Determine the (x, y) coordinate at the center of the cell enclosing the given text.  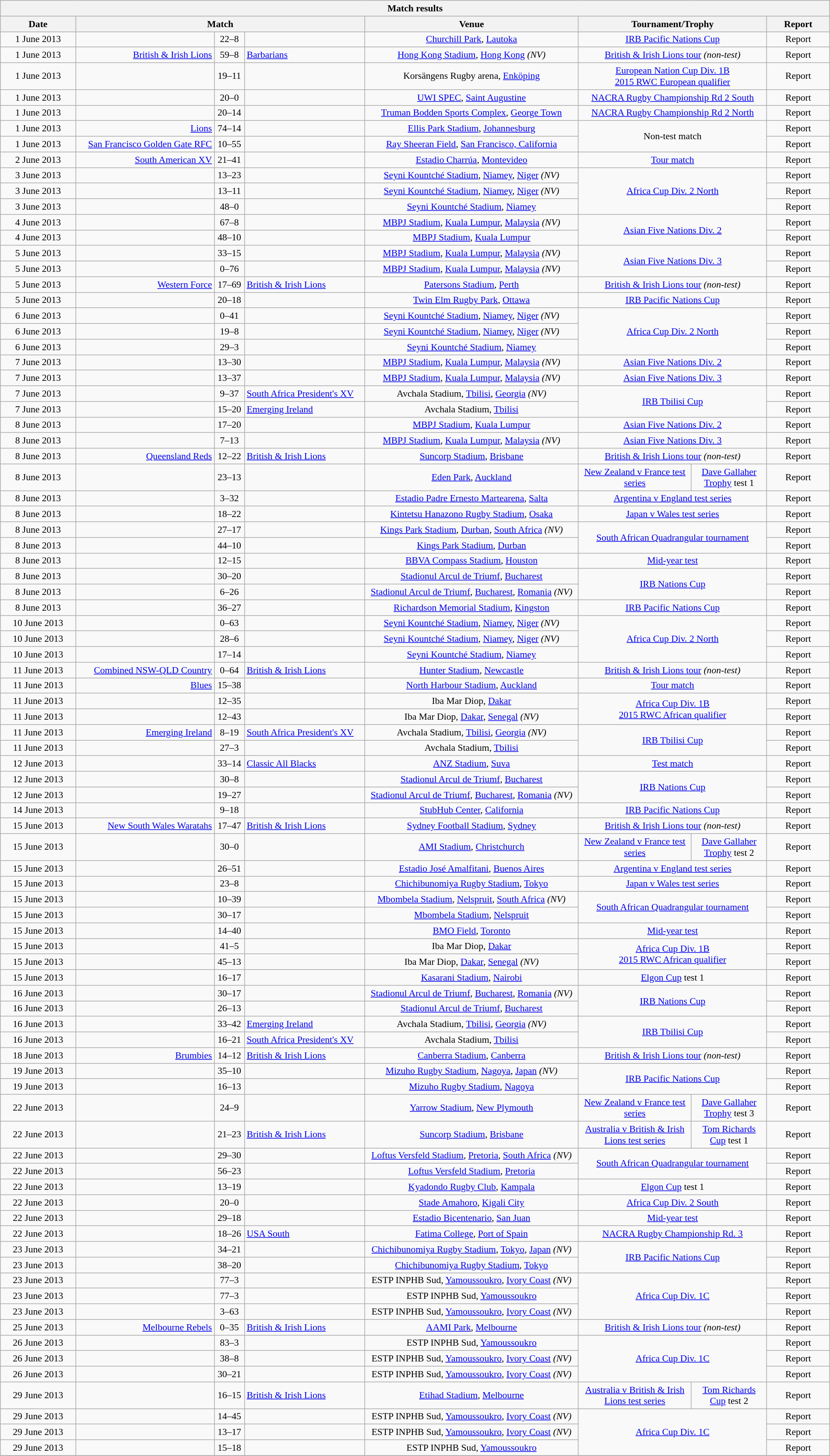
Mizuho Rugby Stadium, Nagoya (471, 1087)
Brumbies (145, 1055)
Estadio José Amalfitani, Buenos Aires (471, 869)
10–39 (229, 900)
30–0 (229, 848)
30–20 (229, 577)
Yarrow Stadium, New Plymouth (471, 1108)
18–26 (229, 1234)
48–10 (229, 238)
Classic All Blacks (305, 764)
17–20 (229, 425)
North Harbour Stadium, Auckland (471, 686)
21–23 (229, 1135)
29–30 (229, 1156)
16–15 (229, 1396)
San Francisco Golden Gate RFC (145, 144)
17–14 (229, 654)
BMO Field, Toronto (471, 931)
16–21 (229, 1040)
0–64 (229, 670)
Twin Elm Rugby Park, Ottawa (471, 300)
Estadio Charrúa, Montevideo (471, 160)
Stade Amahoro, Kigali City (471, 1203)
83–3 (229, 1343)
13–11 (229, 191)
AAMI Park, Melbourne (471, 1327)
23–8 (229, 884)
AMI Stadium, Christchurch (471, 848)
0–35 (229, 1327)
13–37 (229, 378)
3–32 (229, 499)
19–8 (229, 331)
20–18 (229, 300)
Melbourne Rebels (145, 1327)
NACRA Rugby Championship Rd 2 North (672, 113)
Ray Sheeran Field, San Francisco, California (471, 144)
Sydney Football Stadium, Sydney (471, 826)
33–42 (229, 1024)
15–20 (229, 409)
South American XV (145, 160)
41–5 (229, 946)
14–12 (229, 1055)
Combined NSW-QLD Country (145, 670)
13–23 (229, 176)
27–3 (229, 748)
Barbarians (305, 55)
Kyadondo Rugby Club, Kampala (471, 1187)
0–76 (229, 269)
18–22 (229, 514)
74–14 (229, 129)
Western Force (145, 285)
Test match (672, 764)
Estadio Padre Ernesto Martearena, Salta (471, 499)
29–3 (229, 347)
0–41 (229, 316)
14–40 (229, 931)
56–23 (229, 1171)
USA South (305, 1234)
17–47 (229, 826)
UWI SPEC, Saint Augustine (471, 98)
Mbombela Stadium, Nelspruit (471, 915)
Canberra Stadium, Canberra (471, 1055)
Loftus Versfeld Stadium, Pretoria (471, 1171)
12–43 (229, 717)
Kings Park Stadium, Durban (471, 545)
45–13 (229, 962)
34–21 (229, 1249)
23–13 (229, 477)
Venue (471, 24)
Kasarani Stadium, Nairobi (471, 978)
Korsängens Rugby arena, Enköping (471, 76)
Chichibunomiya Rugby Stadium, Tokyo, Japan (NV) (471, 1249)
20–14 (229, 113)
10–55 (229, 144)
16–17 (229, 978)
Kings Park Stadium, Durban, South Africa (NV) (471, 530)
33–15 (229, 253)
Etihad Stadium, Melbourne (471, 1396)
12–15 (229, 561)
15–18 (229, 1448)
9–18 (229, 810)
17–69 (229, 285)
33–14 (229, 764)
New South Wales Waratahs (145, 826)
Kintetsu Hanazono Rugby Stadium, Osaka (471, 514)
25 June 2013 (38, 1327)
16–13 (229, 1087)
Blues (145, 686)
38–8 (229, 1359)
0–63 (229, 623)
15–38 (229, 686)
13–19 (229, 1187)
24–9 (229, 1108)
Loftus Versfeld Stadium, Pretoria, South Africa (NV) (471, 1156)
35–10 (229, 1071)
Eden Park, Auckland (471, 477)
Dave Gallaher Trophy test 1 (729, 477)
Hong Kong Stadium, Hong Kong (NV) (471, 55)
9–37 (229, 394)
NACRA Rugby Championship Rd. 3 (672, 1234)
26–13 (229, 1009)
Lions (145, 129)
Churchill Park, Lautoka (471, 39)
NACRA Rugby Championship Rd 2 South (672, 98)
Match (220, 24)
18 June 2013 (38, 1055)
Ellis Park Stadium, Johannesburg (471, 129)
30–21 (229, 1374)
38–20 (229, 1265)
Hunter Stadium, Newcastle (471, 670)
Dave Gallaher Trophy test 3 (729, 1108)
Match results (415, 8)
Mbombela Stadium, Nelspruit, South Africa (NV) (471, 900)
2 June 2013 (38, 160)
StubHub Center, California (471, 810)
27–17 (229, 530)
7–13 (229, 441)
13–30 (229, 362)
Date (38, 24)
28–6 (229, 639)
Africa Cup Div. 2 South (672, 1203)
29–18 (229, 1218)
19–11 (229, 76)
Fatima College, Port of Spain (471, 1234)
48–0 (229, 207)
21–41 (229, 160)
BBVA Compass Stadium, Houston (471, 561)
36–27 (229, 608)
European Nation Cup Div. 1B2015 RWC European qualifier (672, 76)
8–19 (229, 732)
67–8 (229, 222)
30–8 (229, 779)
3–63 (229, 1312)
Truman Bodden Sports Complex, George Town (471, 113)
59–8 (229, 55)
Dave Gallaher Trophy test 2 (729, 848)
Estadio Bicentenario, San Juan (471, 1218)
Tom Richards Cup test 2 (729, 1396)
13–17 (229, 1432)
Mizuho Rugby Stadium, Nagoya, Japan (NV) (471, 1071)
12–22 (229, 456)
6–26 (229, 592)
Tournament/Trophy (672, 24)
22–8 (229, 39)
Patersons Stadium, Perth (471, 285)
Tom Richards Cup test 1 (729, 1135)
12–35 (229, 701)
14 June 2013 (38, 810)
ANZ Stadium, Suva (471, 764)
Queensland Reds (145, 456)
19–27 (229, 795)
44–10 (229, 545)
Richardson Memorial Stadium, Kingston (471, 608)
14–45 (229, 1417)
Non-test match (672, 137)
26–51 (229, 869)
